Detect which cell encompasses the target text, then output its (X, Y) center coordinate. 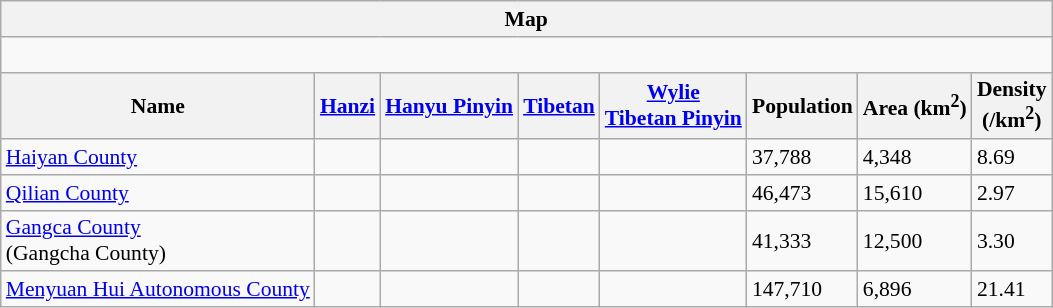
6,896 (915, 290)
Map (526, 19)
Density(/km2) (1012, 106)
Hanyu Pinyin (449, 106)
15,610 (915, 193)
Haiyan County (158, 157)
21.41 (1012, 290)
3.30 (1012, 240)
Name (158, 106)
Gangca County(Gangcha County) (158, 240)
2.97 (1012, 193)
41,333 (802, 240)
147,710 (802, 290)
Tibetan (559, 106)
Qilian County (158, 193)
Population (802, 106)
37,788 (802, 157)
Menyuan Hui Autonomous County (158, 290)
Hanzi (348, 106)
12,500 (915, 240)
46,473 (802, 193)
WylieTibetan Pinyin (674, 106)
4,348 (915, 157)
8.69 (1012, 157)
Area (km2) (915, 106)
